Scan for the cell matching the given text and deliver its (X, Y) coordinate at center. 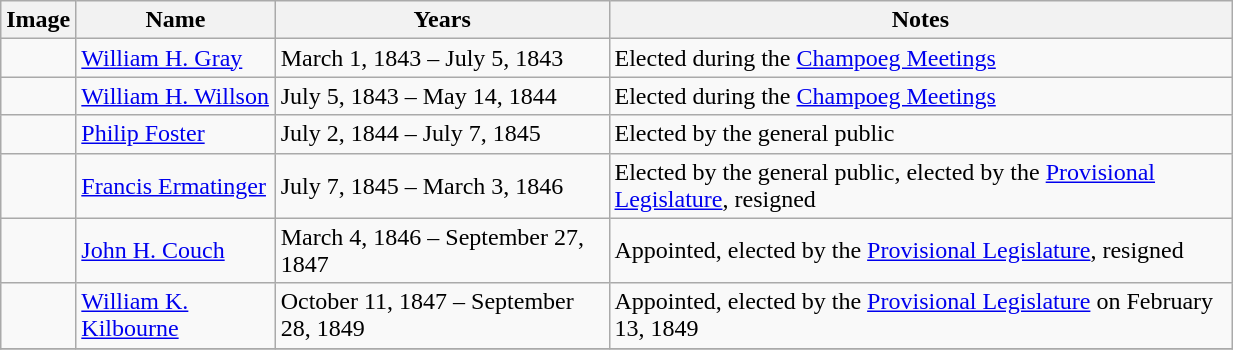
Notes (920, 20)
Philip Foster (176, 134)
Appointed, elected by the Provisional Legislature on February 13, 1849 (920, 316)
Image (38, 20)
Elected by the general public (920, 134)
Appointed, elected by the Provisional Legislature, resigned (920, 250)
Francis Ermatinger (176, 186)
John H. Couch (176, 250)
William H. Gray (176, 58)
William K. Kilbourne (176, 316)
Name (176, 20)
Elected by the general public, elected by the Provisional Legislature, resigned (920, 186)
March 4, 1846 – September 27, 1847 (442, 250)
Years (442, 20)
March 1, 1843 – July 5, 1843 (442, 58)
October 11, 1847 – September 28, 1849 (442, 316)
July 5, 1843 – May 14, 1844 (442, 96)
July 7, 1845 – March 3, 1846 (442, 186)
July 2, 1844 – July 7, 1845 (442, 134)
William H. Willson (176, 96)
